Output the (x, y) coordinate of the center of the cell containing the given text.  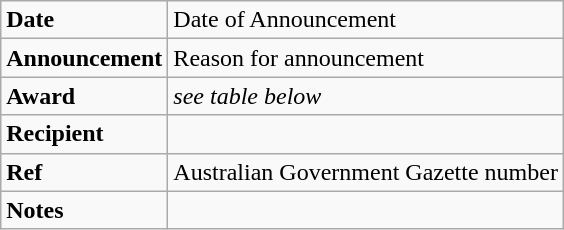
Reason for announcement (366, 58)
see table below (366, 96)
Date (84, 20)
Recipient (84, 134)
Australian Government Gazette number (366, 172)
Award (84, 96)
Ref (84, 172)
Date of Announcement (366, 20)
Announcement (84, 58)
Notes (84, 210)
